Return [X, Y] of the center of cell containing provided text 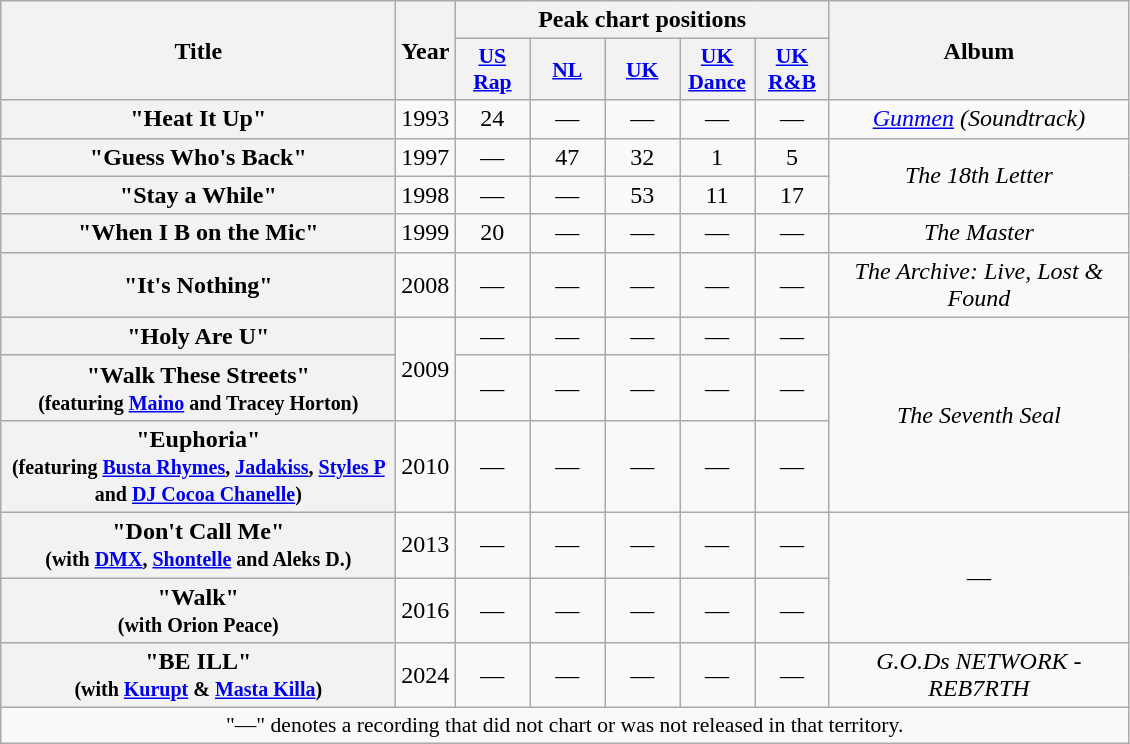
The Master [978, 233]
47 [568, 157]
2008 [426, 284]
Album [978, 50]
"Heat It Up" [198, 119]
Year [426, 50]
5 [792, 157]
1999 [426, 233]
1 [718, 157]
"Stay a While" [198, 195]
"—" denotes a recording that did not chart or was not released in that territory. [565, 726]
17 [792, 195]
Title [198, 50]
1997 [426, 157]
G.O.Ds NETWORK - REB7RTH [978, 676]
11 [718, 195]
2009 [426, 368]
2016 [426, 610]
24 [492, 119]
"Euphoria"(featuring Busta Rhymes, Jadakiss, Styles P and DJ Cocoa Chanelle) [198, 466]
"BE ILL"(with Kurupt & Masta Killa) [198, 676]
20 [492, 233]
"It's Nothing" [198, 284]
1993 [426, 119]
2010 [426, 466]
2024 [426, 676]
UK [642, 70]
"When I B on the Mic" [198, 233]
"Don't Call Me"(with DMX, Shontelle and Aleks D.) [198, 544]
The 18th Letter [978, 176]
"Walk"(with Orion Peace) [198, 610]
"Walk These Streets"(featuring Maino and Tracey Horton) [198, 388]
1998 [426, 195]
53 [642, 195]
UK Dance [718, 70]
"Guess Who's Back" [198, 157]
NL [568, 70]
"Holy Are U" [198, 336]
Peak chart positions [642, 20]
The Archive: Live, Lost & Found [978, 284]
UK R&B [792, 70]
2013 [426, 544]
The Seventh Seal [978, 414]
US Rap [492, 70]
Gunmen (Soundtrack) [978, 119]
32 [642, 157]
